Return the [X, Y] coordinate for the center point of the cell that contains the specified text.  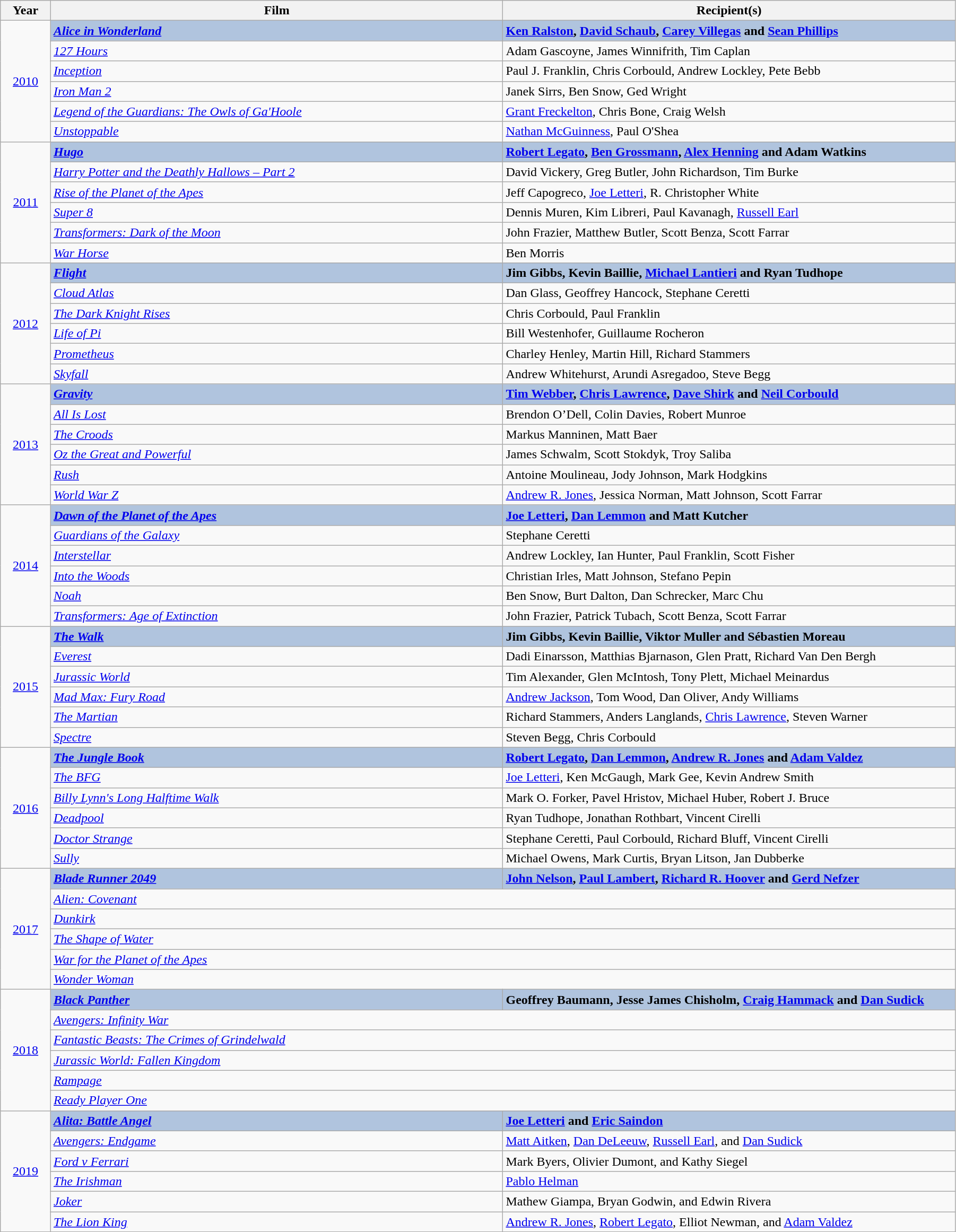
Janek Sirrs, Ben Snow, Ged Wright [729, 91]
Transformers: Dark of the Moon [276, 232]
Ford v Ferrari [276, 1161]
Wonder Woman [503, 980]
2013 [25, 444]
The Dark Knight Rises [276, 313]
Billy Lynn's Long Halftime Walk [276, 798]
Black Panther [276, 1000]
Recipient(s) [729, 11]
Nathan McGuinness, Paul O'Shea [729, 132]
The Shape of Water [503, 939]
Deadpool [276, 818]
Ready Player One [503, 1100]
Transformers: Age of Extinction [276, 616]
Noah [276, 596]
Tim Alexander, Glen McIntosh, Tony Plett, Michael Meinardus [729, 677]
Avengers: Infinity War [503, 1020]
Adam Gascoyne, James Winnifrith, Tim Caplan [729, 51]
Andrew Jackson, Tom Wood, Dan Oliver, Andy Williams [729, 697]
Film [276, 11]
Paul J. Franklin, Chris Corbould, Andrew Lockley, Pete Bebb [729, 71]
Steven Begg, Chris Corbould [729, 737]
Andrew Whitehurst, Arundi Asregadoo, Steve Begg [729, 374]
James Schwalm, Scott Stokdyk, Troy Saliba [729, 455]
Ken Ralston, David Schaub, Carey Villegas and Sean Phillips [729, 31]
Life of Pi [276, 334]
Dunkirk [503, 919]
Joe Letteri and Eric Saindon [729, 1121]
War Horse [276, 253]
War for the Planet of the Apes [503, 959]
Markus Manninen, Matt Baer [729, 434]
Matt Aitken, Dan DeLeeuw, Russell Earl, and Dan Sudick [729, 1141]
All Is Lost [276, 414]
2010 [25, 81]
Ben Morris [729, 253]
Blade Runner 2049 [276, 878]
The BFG [276, 777]
Joker [276, 1201]
Joe Letteri, Dan Lemmon and Matt Kutcher [729, 515]
Jim Gibbs, Kevin Baillie, Michael Lantieri and Ryan Tudhope [729, 273]
Alice in Wonderland [276, 31]
Doctor Strange [276, 838]
2017 [25, 929]
Legend of the Guardians: The Owls of Ga'Hoole [276, 111]
Hugo [276, 152]
Andrew R. Jones, Jessica Norman, Matt Johnson, Scott Farrar [729, 495]
Interstellar [276, 555]
2014 [25, 565]
Robert Legato, Dan Lemmon, Andrew R. Jones and Adam Valdez [729, 757]
Brendon O’Dell, Colin Davies, Robert Munroe [729, 414]
World War Z [276, 495]
Jim Gibbs, Kevin Baillie, Viktor Muller and Sébastien Moreau [729, 636]
Skyfall [276, 374]
Joe Letteri, Ken McGaugh, Mark Gee, Kevin Andrew Smith [729, 777]
Super 8 [276, 212]
The Croods [276, 434]
David Vickery, Greg Butler, John Richardson, Tim Burke [729, 172]
Rampage [503, 1080]
Chris Corbould, Paul Franklin [729, 313]
Grant Freckelton, Chris Bone, Craig Welsh [729, 111]
Prometheus [276, 354]
The Walk [276, 636]
Andrew R. Jones, Robert Legato, Elliot Newman, and Adam Valdez [729, 1221]
Pablo Helman [729, 1181]
Stephane Ceretti [729, 535]
2018 [25, 1050]
Dadi Einarsson, Matthias Bjarnason, Glen Pratt, Richard Van Den Bergh [729, 657]
127 Hours [276, 51]
2011 [25, 202]
Jurassic World: Fallen Kingdom [503, 1060]
The Irishman [276, 1181]
2016 [25, 808]
Ryan Tudhope, Jonathan Rothbart, Vincent Cirelli [729, 818]
Mark O. Forker, Pavel Hristov, Michael Huber, Robert J. Bruce [729, 798]
Unstoppable [276, 132]
Mad Max: Fury Road [276, 697]
John Frazier, Patrick Tubach, Scott Benza, Scott Farrar [729, 616]
The Jungle Book [276, 757]
Geoffrey Baumann, Jesse James Chisholm, Craig Hammack and Dan Sudick [729, 1000]
Sully [276, 858]
John Nelson, Paul Lambert, Richard R. Hoover and Gerd Nefzer [729, 878]
Cloud Atlas [276, 293]
Guardians of the Galaxy [276, 535]
Dennis Muren, Kim Libreri, Paul Kavanagh, Russell Earl [729, 212]
Richard Stammers, Anders Langlands, Chris Lawrence, Steven Warner [729, 717]
Ben Snow, Burt Dalton, Dan Schrecker, Marc Chu [729, 596]
Bill Westenhofer, Guillaume Rocheron [729, 334]
2012 [25, 324]
Harry Potter and the Deathly Hallows – Part 2 [276, 172]
Fantastic Beasts: The Crimes of Grindelwald [503, 1040]
Dawn of the Planet of the Apes [276, 515]
Spectre [276, 737]
Alien: Covenant [503, 899]
Christian Irles, Matt Johnson, Stefano Pepin [729, 575]
Flight [276, 273]
Into the Woods [276, 575]
The Martian [276, 717]
John Frazier, Matthew Butler, Scott Benza, Scott Farrar [729, 232]
Andrew Lockley, Ian Hunter, Paul Franklin, Scott Fisher [729, 555]
Robert Legato, Ben Grossmann, Alex Henning and Adam Watkins [729, 152]
Dan Glass, Geoffrey Hancock, Stephane Ceretti [729, 293]
Antoine Moulineau, Jody Johnson, Mark Hodgkins [729, 475]
Iron Man 2 [276, 91]
Gravity [276, 394]
Inception [276, 71]
Year [25, 11]
Mathew Giampa, Bryan Godwin, and Edwin Rivera [729, 1201]
Jeff Capogreco, Joe Letteri, R. Christopher White [729, 192]
Michael Owens, Mark Curtis, Bryan Litson, Jan Dubberke [729, 858]
Stephane Ceretti, Paul Corbould, Richard Bluff, Vincent Cirelli [729, 838]
2019 [25, 1171]
Rush [276, 475]
Tim Webber, Chris Lawrence, Dave Shirk and Neil Corbould [729, 394]
2015 [25, 687]
Alita: Battle Angel [276, 1121]
Oz the Great and Powerful [276, 455]
Avengers: Endgame [276, 1141]
Everest [276, 657]
Charley Henley, Martin Hill, Richard Stammers [729, 354]
The Lion King [276, 1221]
Mark Byers, Olivier Dumont, and Kathy Siegel [729, 1161]
Jurassic World [276, 677]
Rise of the Planet of the Apes [276, 192]
